Determine the [x, y] coordinate at the center of the cell enclosing the given text.  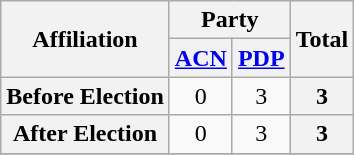
Total [322, 39]
Before Election [86, 96]
PDP [261, 58]
Party [230, 20]
After Election [86, 134]
ACN [200, 58]
Affiliation [86, 39]
